Determine the (X, Y) coordinate at the center of the cell enclosing the given text.  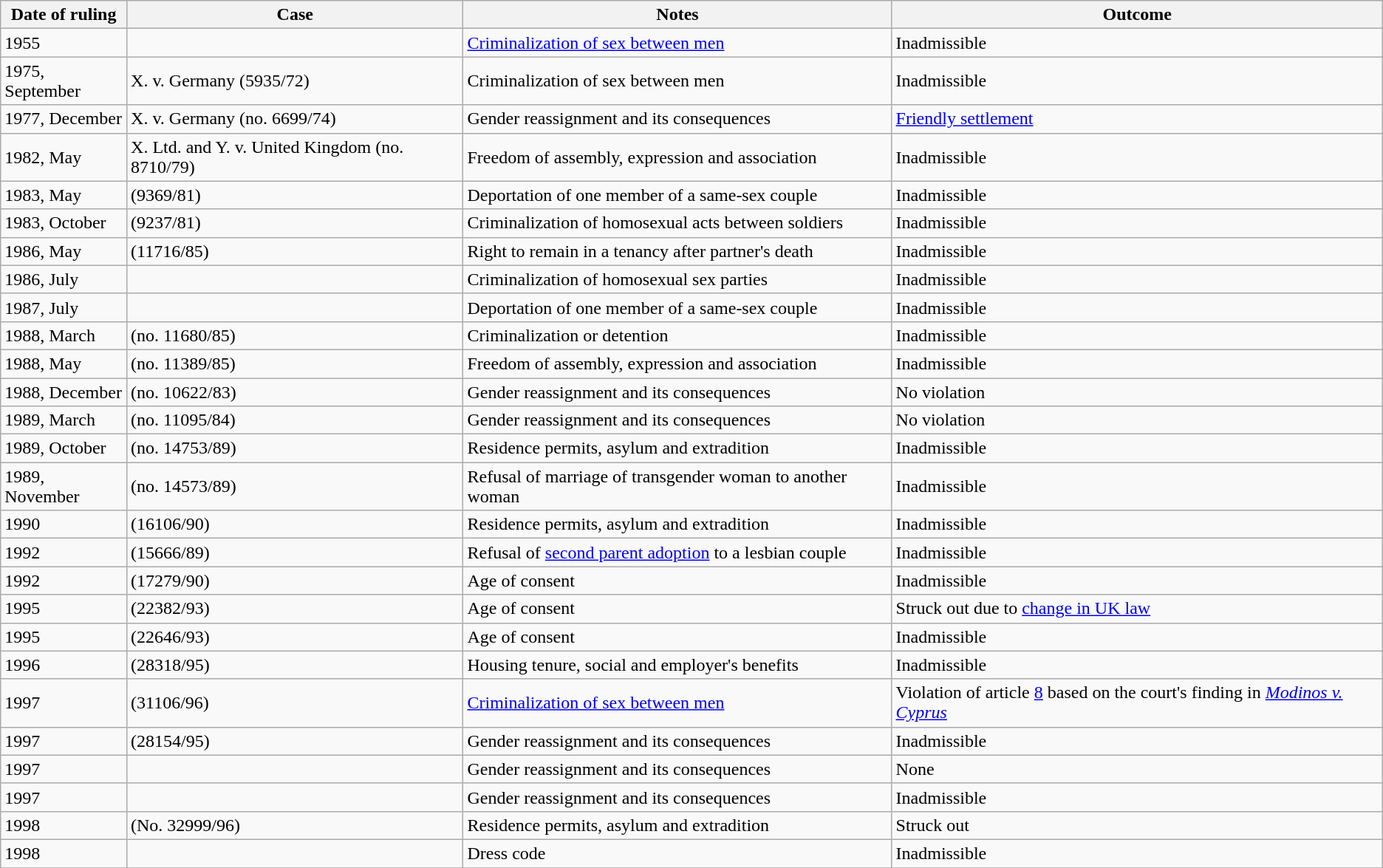
(no. 11095/84) (296, 420)
1982, May (64, 157)
Date of ruling (64, 15)
Housing tenure, social and employer's benefits (677, 665)
1983, May (64, 195)
X. v. Germany (5935/72) (296, 81)
(22382/93) (296, 609)
Dress code (677, 853)
(no. 11680/85) (296, 335)
(9237/81) (296, 223)
(9369/81) (296, 195)
Criminalization of homosexual acts between soldiers (677, 223)
Criminalization or detention (677, 335)
Violation of article 8 based on the court's finding in Modinos v. Cyprus (1137, 703)
(17279/90) (296, 581)
X. Ltd. and Y. v. United Kingdom (no. 8710/79) (296, 157)
Refusal of marriage of transgender woman to another woman (677, 486)
None (1137, 769)
1989, March (64, 420)
Struck out due to change in UK law (1137, 609)
(no. 14573/89) (296, 486)
1988, December (64, 392)
1986, July (64, 279)
(no. 14753/89) (296, 448)
(31106/96) (296, 703)
Outcome (1137, 15)
(no. 10622/83) (296, 392)
1989, November (64, 486)
Criminalization of homosexual sex parties (677, 279)
Refusal of second parent adoption to a lesbian couple (677, 553)
X. v. Germany (no. 6699/74) (296, 119)
(15666/89) (296, 553)
1986, May (64, 251)
1987, July (64, 307)
(28318/95) (296, 665)
1989, October (64, 448)
Right to remain in a tenancy after partner's death (677, 251)
1990 (64, 524)
1955 (64, 43)
1977, December (64, 119)
1988, May (64, 363)
1988, March (64, 335)
1983, October (64, 223)
Notes (677, 15)
Struck out (1137, 825)
(no. 11389/85) (296, 363)
(11716/85) (296, 251)
(16106/90) (296, 524)
Case (296, 15)
(22646/93) (296, 637)
(28154/95) (296, 741)
1975, September (64, 81)
(No. 32999/96) (296, 825)
Friendly settlement (1137, 119)
1996 (64, 665)
